For the text-containing cell, return its midpoint in [X, Y] coordinate format. 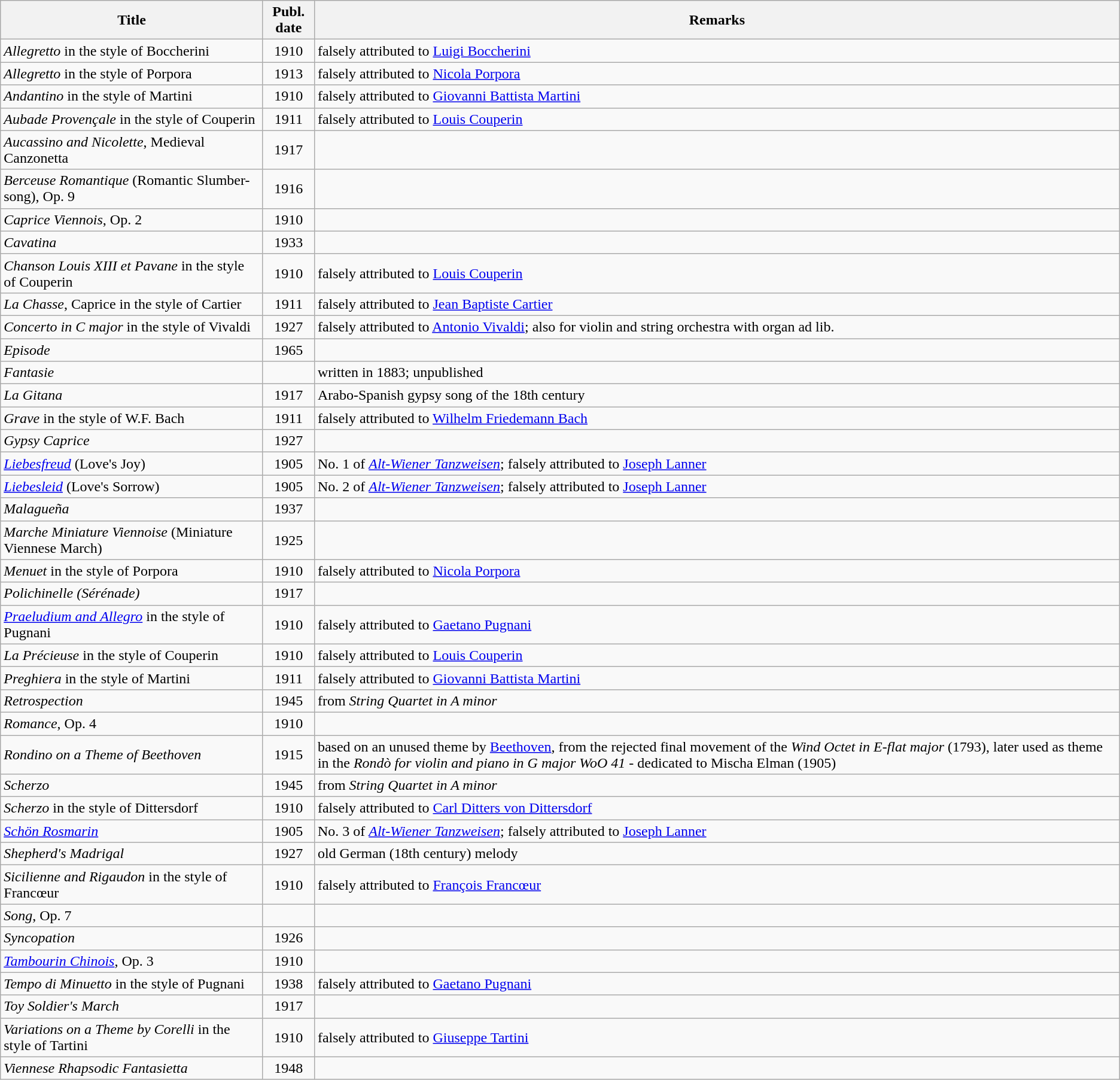
Variations on a Theme by Corelli in the style of Tartini [132, 1038]
Menuet in the style of Porpora [132, 571]
Sicilienne and Rigaudon in the style of Francœur [132, 884]
Publ.date [288, 20]
La Gitana [132, 396]
Chanson Louis XIII et Pavane in the style of Couperin [132, 273]
Preghiera in the style of Martini [132, 678]
Gypsy Caprice [132, 441]
Schön Rosmarin [132, 831]
1933 [288, 242]
1926 [288, 938]
falsely attributed to Giuseppe Tartini [717, 1038]
1916 [288, 189]
1913 [288, 74]
La Précieuse in the style of Couperin [132, 655]
Marche Miniature Viennoise (Miniature Viennese March) [132, 540]
Title [132, 20]
1965 [288, 350]
written in 1883; unpublished [717, 373]
Polichinelle (Sérénade) [132, 594]
Romance, Op. 4 [132, 723]
No. 3 of Alt-Wiener Tanzweisen; falsely attributed to Joseph Lanner [717, 831]
falsely attributed to Antonio Vivaldi; also for violin and string orchestra with organ ad lib. [717, 327]
1948 [288, 1068]
1938 [288, 984]
Malagueña [132, 509]
Berceuse Romantique (Romantic Slumber-song), Op. 9 [132, 189]
falsely attributed to Wilhelm Friedemann Bach [717, 418]
Grave in the style of W.F. Bach [132, 418]
Caprice Viennois, Op. 2 [132, 220]
Liebesleid (Love's Sorrow) [132, 486]
Tambourin Chinois, Op. 3 [132, 961]
1915 [288, 754]
Fantasie [132, 373]
Rondino on a Theme of Beethoven [132, 754]
Viennese Rhapsodic Fantasietta [132, 1068]
falsely attributed to Luigi Boccherini [717, 51]
Scherzo [132, 786]
Scherzo in the style of Dittersdorf [132, 808]
1937 [288, 509]
Allegretto in the style of Boccherini [132, 51]
old German (18th century) melody [717, 854]
Allegretto in the style of Porpora [132, 74]
falsely attributed to Jean Baptiste Cartier [717, 304]
Concerto in C major in the style of Vivaldi [132, 327]
Aucassino and Nicolette, Medieval Canzonetta [132, 150]
Liebesfreud (Love's Joy) [132, 464]
Retrospection [132, 701]
Aubade Provençale in the style of Couperin [132, 119]
No. 1 of Alt-Wiener Tanzweisen; falsely attributed to Joseph Lanner [717, 464]
Syncopation [132, 938]
La Chasse, Caprice in the style of Cartier [132, 304]
falsely attributed to François Francœur [717, 884]
Shepherd's Madrigal [132, 854]
Remarks [717, 20]
Arabo-Spanish gypsy song of the 18th century [717, 396]
Cavatina [132, 242]
Andantino in the style of Martini [132, 96]
Praeludium and Allegro in the style of Pugnani [132, 625]
Episode [132, 350]
Tempo di Minuetto in the style of Pugnani [132, 984]
falsely attributed to Carl Ditters von Dittersdorf [717, 808]
No. 2 of Alt-Wiener Tanzweisen; falsely attributed to Joseph Lanner [717, 486]
Toy Soldier's March [132, 1006]
1925 [288, 540]
Song, Op. 7 [132, 915]
